For the text-containing cell, return its midpoint in (x, y) coordinate format. 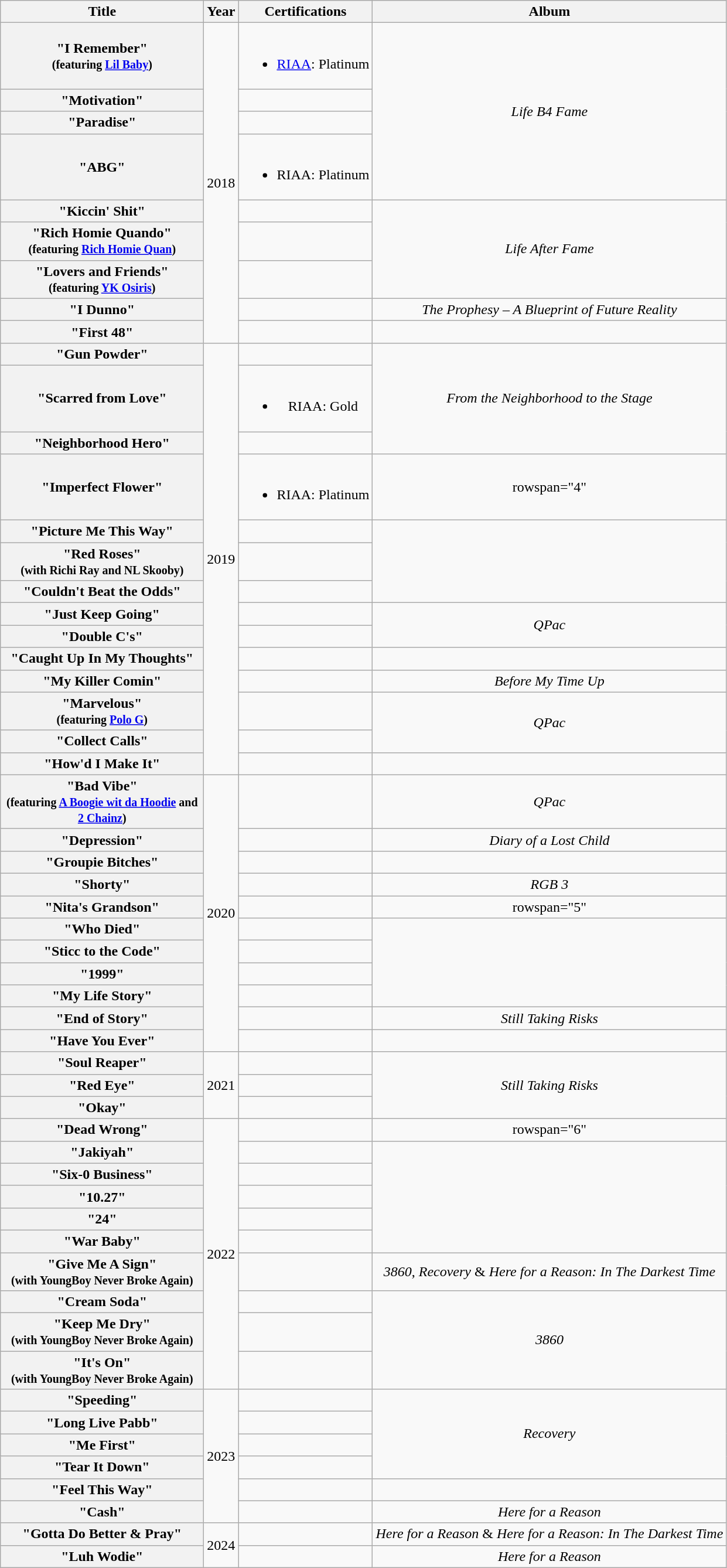
"Gotta Do Better & Pray" (102, 1534)
"Cash" (102, 1512)
Year (221, 12)
"Give Me A Sign"(with YoungBoy Never Broke Again) (102, 1272)
"First 48" (102, 332)
"I Remember"(featuring Lil Baby) (102, 56)
2024 (221, 1545)
"Shorty" (102, 884)
"Kiccin' Shit" (102, 211)
"Nita's Grandson" (102, 906)
"24" (102, 1219)
"Lovers and Friends"(featuring YK Osiris) (102, 279)
"Rich Homie Quando"(featuring Rich Homie Quan) (102, 241)
Certifications (306, 12)
"My Life Story" (102, 996)
"Picture Me This Way" (102, 531)
Album (549, 12)
"Sticc to the Code" (102, 952)
"Cream Soda" (102, 1302)
"Six-0 Business" (102, 1174)
"Have You Ever" (102, 1041)
"Luh Wodie" (102, 1556)
Before My Time Up (549, 681)
"Scarred from Love" (102, 398)
"Feel This Way" (102, 1489)
3860, Recovery & Here for a Reason: In The Darkest Time (549, 1272)
"End of Story" (102, 1018)
Recovery (549, 1434)
Here for a Reason & Here for a Reason: In The Darkest Time (549, 1534)
"Long Live Pabb" (102, 1423)
"Gun Powder" (102, 354)
"Red Eye" (102, 1085)
"Who Died" (102, 929)
"Paradise" (102, 122)
Life After Fame (549, 249)
"I Dunno" (102, 309)
"ABG" (102, 166)
2022 (221, 1254)
3860 (549, 1340)
"Speeding" (102, 1400)
"Tear It Down" (102, 1467)
Diary of a Lost Child (549, 840)
"Soul Reaper" (102, 1063)
rowspan="5" (549, 906)
"Double C's" (102, 636)
"1999" (102, 974)
"How'd I Make It" (102, 763)
"Couldn't Beat the Odds" (102, 592)
RIAA: Gold (306, 398)
From the Neighborhood to the Stage (549, 398)
rowspan="4" (549, 488)
"My Killer Comin" (102, 681)
"It's On"(with YoungBoy Never Broke Again) (102, 1370)
"Okay" (102, 1107)
"Groupie Bitches" (102, 862)
2019 (221, 559)
"Jakiyah" (102, 1152)
RGB 3 (549, 884)
Life B4 Fame (549, 111)
2018 (221, 183)
"Dead Wrong" (102, 1130)
"Imperfect Flower" (102, 488)
"Red Roses"(with Richi Ray and NL Skooby) (102, 561)
"Motivation" (102, 100)
"Depression" (102, 840)
"Caught Up In My Thoughts" (102, 659)
"War Baby" (102, 1241)
"Just Keep Going" (102, 614)
"Collect Calls" (102, 741)
2023 (221, 1456)
"Bad Vibe"(featuring A Boogie wit da Hoodie and 2 Chainz) (102, 802)
2020 (221, 913)
"Neighborhood Hero" (102, 442)
rowspan="6" (549, 1130)
The Prophesy – A Blueprint of Future Reality (549, 309)
"Me First" (102, 1445)
Title (102, 12)
2021 (221, 1085)
"Marvelous"(featuring Polo G) (102, 711)
"10.27" (102, 1197)
"Keep Me Dry"(with YoungBoy Never Broke Again) (102, 1332)
